Determine the [X, Y] coordinate at the center of the cell enclosing the given text.  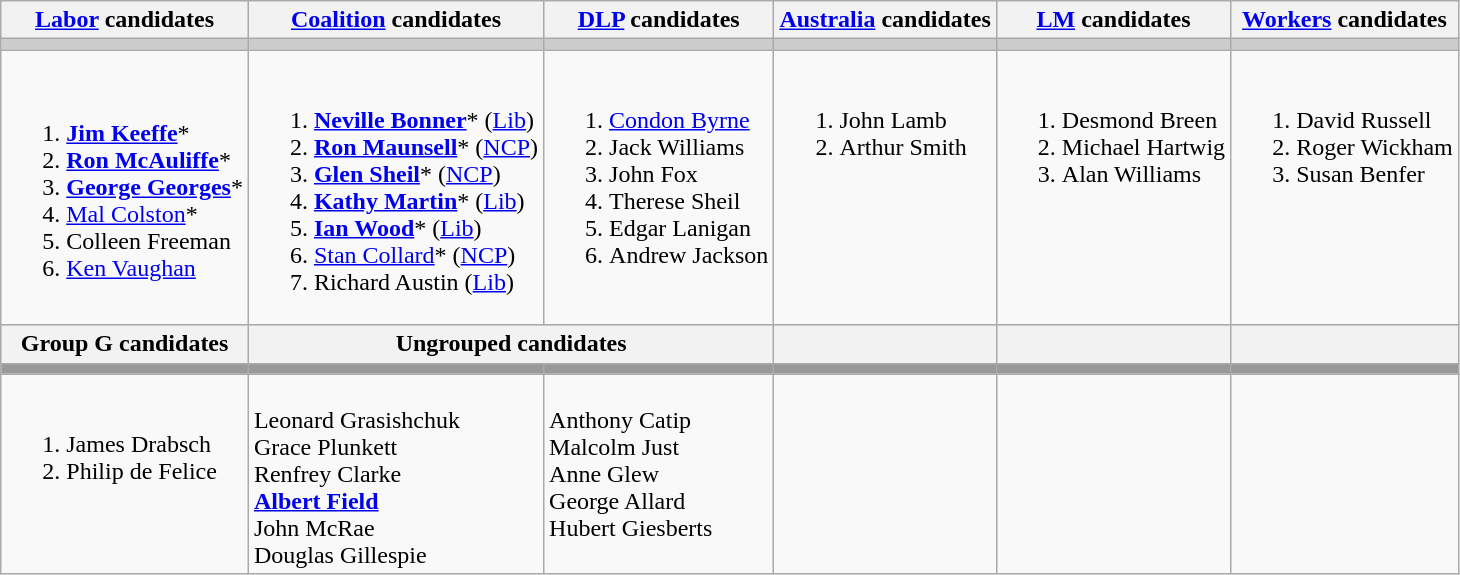
James DrabschPhilip de Felice [125, 474]
Leonard Grasishchuk Grace Plunkett Renfrey Clarke Albert Field John McRae Douglas Gillespie [396, 474]
Australia candidates [885, 20]
Jim Keeffe*Ron McAuliffe*George Georges*Mal Colston*Colleen FreemanKen Vaughan [125, 188]
DLP candidates [659, 20]
LM candidates [1113, 20]
Coalition candidates [396, 20]
Workers candidates [1345, 20]
Neville Bonner* (Lib)Ron Maunsell* (NCP)Glen Sheil* (NCP)Kathy Martin* (Lib)Ian Wood* (Lib)Stan Collard* (NCP)Richard Austin (Lib) [396, 188]
Ungrouped candidates [510, 344]
David RussellRoger WickhamSusan Benfer [1345, 188]
Anthony Catip Malcolm Just Anne Glew George Allard Hubert Giesberts [659, 474]
John LambArthur Smith [885, 188]
Desmond BreenMichael HartwigAlan Williams [1113, 188]
Condon ByrneJack WilliamsJohn FoxTherese SheilEdgar LaniganAndrew Jackson [659, 188]
Labor candidates [125, 20]
Group G candidates [125, 344]
